Locate the cell with the specified text and output its (X, Y) center coordinate. 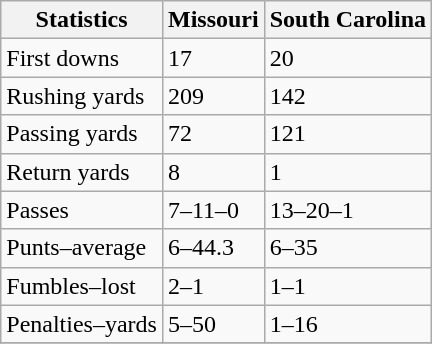
5–50 (213, 324)
6–35 (348, 248)
1 (348, 172)
Penalties–yards (82, 324)
Statistics (82, 20)
South Carolina (348, 20)
Rushing yards (82, 96)
First downs (82, 58)
2–1 (213, 286)
72 (213, 134)
Missouri (213, 20)
Return yards (82, 172)
142 (348, 96)
Passing yards (82, 134)
17 (213, 58)
121 (348, 134)
20 (348, 58)
6–44.3 (213, 248)
8 (213, 172)
Fumbles–lost (82, 286)
1–1 (348, 286)
Passes (82, 210)
Punts–average (82, 248)
13–20–1 (348, 210)
209 (213, 96)
7–11–0 (213, 210)
1–16 (348, 324)
